Return the [X, Y] coordinate for the center point of the cell that contains the specified text.  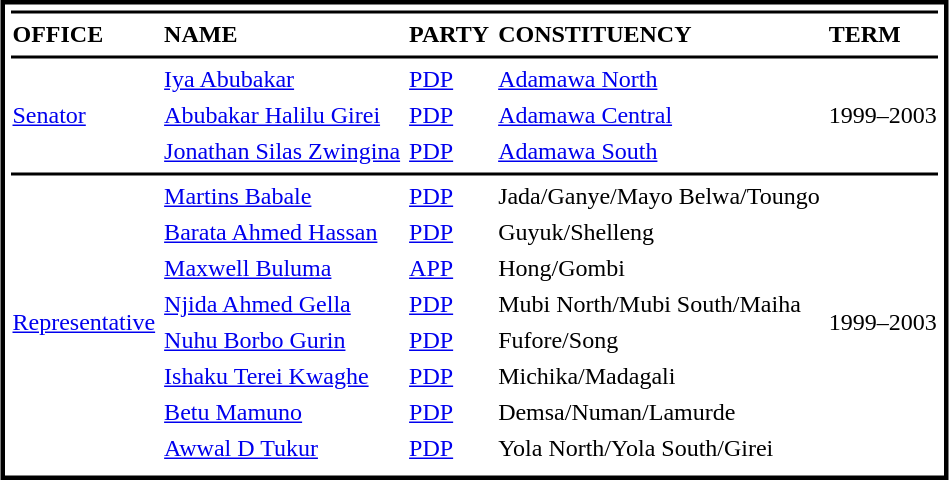
Guyuk/Shelleng [660, 233]
Michika/Madagali [660, 377]
Betu Mamuno [282, 413]
Adamawa Central [660, 115]
OFFICE [84, 35]
Mubi North/Mubi South/Maiha [660, 305]
Adamawa North [660, 79]
Fufore/Song [660, 341]
PARTY [450, 35]
Representative [84, 323]
Adamawa South [660, 151]
Hong/Gombi [660, 269]
Ishaku Terei Kwaghe [282, 377]
Jada/Ganye/Mayo Belwa/Toungo [660, 197]
Awwal D Tukur [282, 449]
Njida Ahmed Gella [282, 305]
Iya Abubakar [282, 79]
TERM [882, 35]
NAME [282, 35]
CONSTITUENCY [660, 35]
Barata Ahmed Hassan [282, 233]
Maxwell Buluma [282, 269]
APP [450, 269]
Jonathan Silas Zwingina [282, 151]
Senator [84, 115]
Martins Babale [282, 197]
Demsa/Numan/Lamurde [660, 413]
Nuhu Borbo Gurin [282, 341]
Yola North/Yola South/Girei [660, 449]
Abubakar Halilu Girei [282, 115]
